Locate the cell with the specified text and output its [x, y] center coordinate. 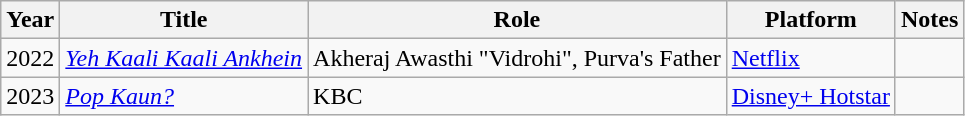
Role [518, 20]
Platform [810, 20]
Disney+ Hotstar [810, 96]
Title [184, 20]
Akheraj Awasthi "Vidrohi", Purva's Father [518, 58]
2023 [30, 96]
Notes [929, 20]
Year [30, 20]
KBC [518, 96]
2022 [30, 58]
Pop Kaun? [184, 96]
Yeh Kaali Kaali Ankhein [184, 58]
Netflix [810, 58]
